Identify which cell holds the provided text, then report its (x, y) central coordinate. 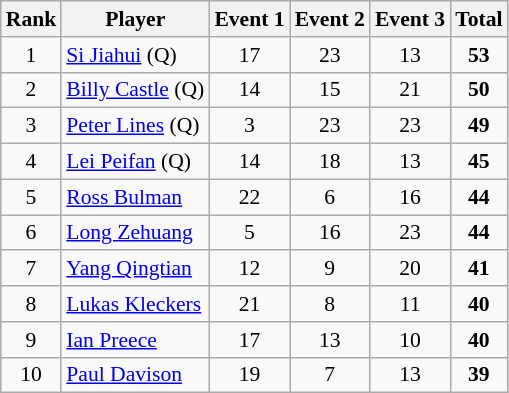
41 (478, 269)
Ian Preece (135, 340)
12 (249, 269)
18 (330, 162)
53 (478, 55)
50 (478, 90)
Event 3 (410, 19)
4 (32, 162)
2 (32, 90)
Long Zehuang (135, 233)
Player (135, 19)
Event 2 (330, 19)
20 (410, 269)
39 (478, 375)
Rank (32, 19)
Peter Lines (Q) (135, 126)
19 (249, 375)
49 (478, 126)
11 (410, 304)
Event 1 (249, 19)
Paul Davison (135, 375)
Lei Peifan (Q) (135, 162)
Yang Qingtian (135, 269)
Lukas Kleckers (135, 304)
22 (249, 197)
Total (478, 19)
Ross Bulman (135, 197)
15 (330, 90)
45 (478, 162)
Billy Castle (Q) (135, 90)
Si Jiahui (Q) (135, 55)
1 (32, 55)
